Return [X, Y] of the center of cell containing provided text 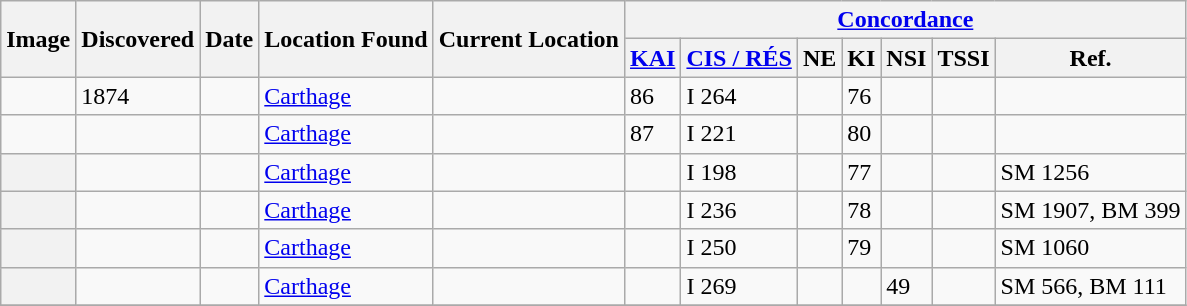
Concordance [905, 20]
49 [906, 286]
I 236 [739, 210]
SM 1907, BM 399 [1090, 210]
SM 1060 [1090, 248]
80 [862, 134]
Discovered [138, 39]
TSSI [964, 58]
KI [862, 58]
I 269 [739, 286]
86 [652, 96]
Current Location [528, 39]
Location Found [346, 39]
1874 [138, 96]
SM 1256 [1090, 172]
I 250 [739, 248]
NE [819, 58]
I 264 [739, 96]
SM 566, BM 111 [1090, 286]
NSI [906, 58]
Ref. [1090, 58]
I 198 [739, 172]
Image [38, 39]
CIS / RÉS [739, 58]
77 [862, 172]
I 221 [739, 134]
Date [230, 39]
76 [862, 96]
KAI [652, 58]
87 [652, 134]
78 [862, 210]
79 [862, 248]
